Locate the cell with the specified text and output its (X, Y) center coordinate. 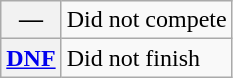
— (31, 20)
Did not compete (146, 20)
DNF (31, 58)
Did not finish (146, 58)
